Scan for the cell matching the given text and deliver its (x, y) coordinate at center. 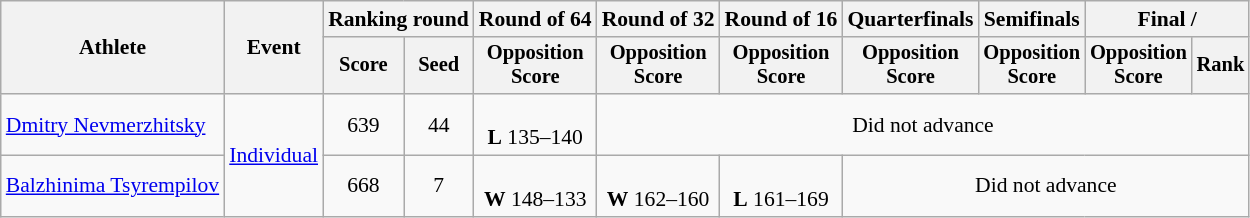
Event (274, 48)
Individual (274, 155)
44 (439, 124)
Rank (1221, 66)
Dmitry Nevmerzhitsky (112, 124)
668 (364, 186)
Score (364, 66)
Ranking round (398, 19)
Quarterfinals (910, 19)
W 162–160 (658, 186)
Final / (1167, 19)
L 135–140 (536, 124)
639 (364, 124)
Balzhinima Tsyrempilov (112, 186)
W 148–133 (536, 186)
Semifinals (1032, 19)
Round of 16 (782, 19)
7 (439, 186)
Round of 32 (658, 19)
Seed (439, 66)
Athlete (112, 48)
L 161–169 (782, 186)
Round of 64 (536, 19)
